Search for the cell housing the specified text and yield its (x, y) center coordinate. 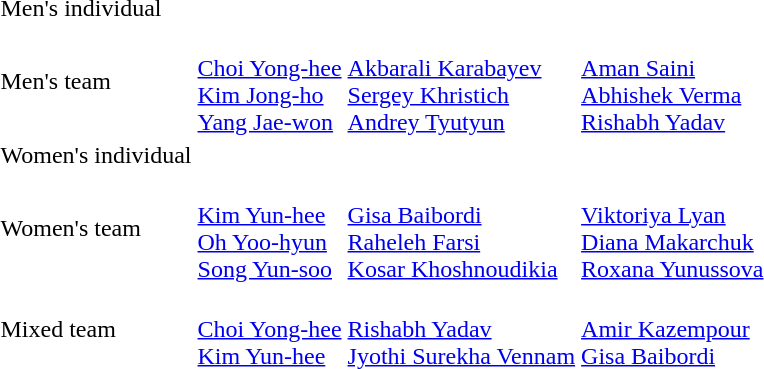
Akbarali KarabayevSergey KhristichAndrey Tyutyun (462, 82)
Gisa BaibordiRaheleh FarsiKosar Khoshnoudikia (462, 228)
Choi Yong-heeKim Jong-hoYang Jae-won (270, 82)
Kim Yun-heeOh Yoo-hyunSong Yun-soo (270, 228)
